Detect which cell encompasses the target text, then output its (x, y) center coordinate. 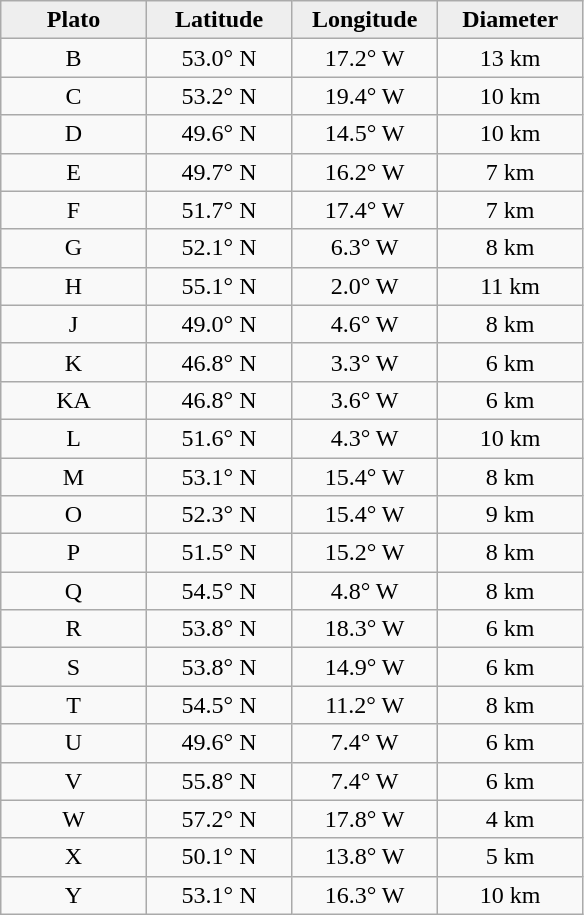
52.3° N (219, 515)
F (74, 210)
G (74, 248)
14.9° W (365, 667)
11 km (510, 286)
51.7° N (219, 210)
50.1° N (219, 857)
11.2° W (365, 705)
53.0° N (219, 58)
14.5° W (365, 134)
K (74, 362)
49.0° N (219, 324)
4.6° W (365, 324)
H (74, 286)
17.4° W (365, 210)
18.3° W (365, 629)
S (74, 667)
X (74, 857)
O (74, 515)
5 km (510, 857)
E (74, 172)
13.8° W (365, 857)
KA (74, 400)
3.6° W (365, 400)
19.4° W (365, 96)
17.2° W (365, 58)
Y (74, 895)
Latitude (219, 20)
55.1° N (219, 286)
51.6° N (219, 438)
57.2° N (219, 819)
V (74, 781)
R (74, 629)
3.3° W (365, 362)
4 km (510, 819)
52.1° N (219, 248)
13 km (510, 58)
C (74, 96)
9 km (510, 515)
17.8° W (365, 819)
Plato (74, 20)
55.8° N (219, 781)
M (74, 477)
U (74, 743)
49.7° N (219, 172)
51.5° N (219, 553)
Diameter (510, 20)
6.3° W (365, 248)
2.0° W (365, 286)
T (74, 705)
16.3° W (365, 895)
P (74, 553)
16.2° W (365, 172)
J (74, 324)
L (74, 438)
4.8° W (365, 591)
53.2° N (219, 96)
4.3° W (365, 438)
W (74, 819)
B (74, 58)
Q (74, 591)
D (74, 134)
Longitude (365, 20)
15.2° W (365, 553)
